Pinpoint the cell where the given text exists, returning its (x, y) midpoint coordinate. 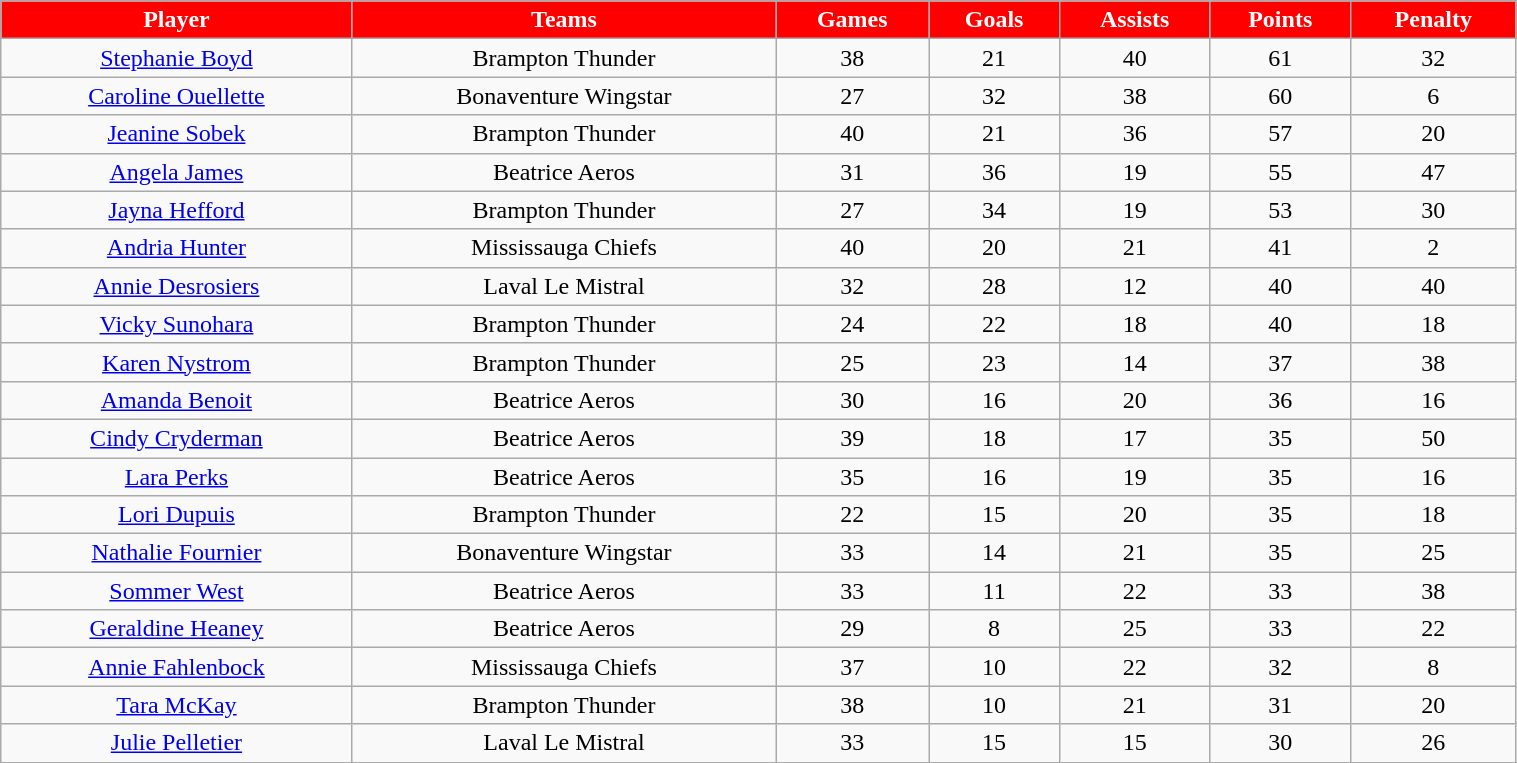
28 (994, 286)
Vicky Sunohara (176, 324)
Lori Dupuis (176, 515)
17 (1134, 438)
Karen Nystrom (176, 362)
55 (1280, 172)
12 (1134, 286)
Penalty (1433, 20)
Andria Hunter (176, 248)
60 (1280, 96)
Stephanie Boyd (176, 58)
34 (994, 210)
6 (1433, 96)
39 (852, 438)
Sommer West (176, 591)
Jayna Hefford (176, 210)
Geraldine Heaney (176, 629)
Caroline Ouellette (176, 96)
Tara McKay (176, 705)
Nathalie Fournier (176, 553)
61 (1280, 58)
23 (994, 362)
Points (1280, 20)
47 (1433, 172)
53 (1280, 210)
Annie Fahlenbock (176, 667)
Angela James (176, 172)
Games (852, 20)
Teams (564, 20)
Assists (1134, 20)
26 (1433, 743)
57 (1280, 134)
Amanda Benoit (176, 400)
50 (1433, 438)
2 (1433, 248)
29 (852, 629)
Jeanine Sobek (176, 134)
Lara Perks (176, 477)
Annie Desrosiers (176, 286)
11 (994, 591)
Julie Pelletier (176, 743)
24 (852, 324)
41 (1280, 248)
Player (176, 20)
Cindy Cryderman (176, 438)
Goals (994, 20)
